Extract the (x, y) coordinate from the center of the cell holding the provided text.  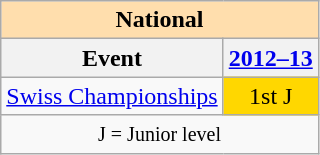
Event (112, 58)
2012–13 (270, 58)
National (160, 20)
1st J (270, 96)
J = Junior level (160, 134)
Swiss Championships (112, 96)
